Search for the cell housing the specified text and yield its [X, Y] center coordinate. 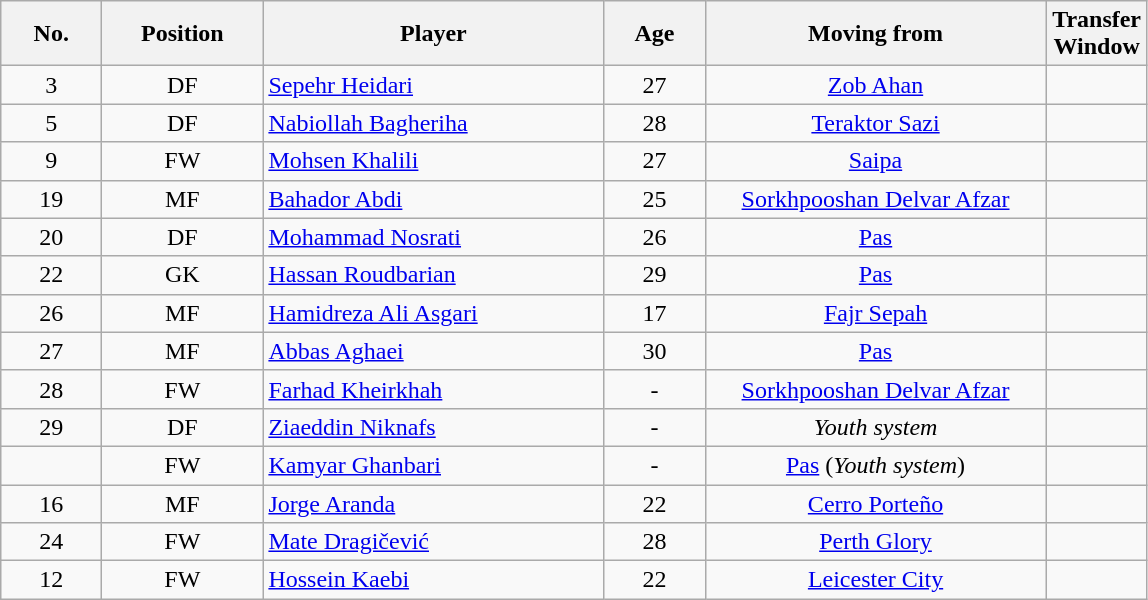
Sepehr Heidari [434, 85]
Zob Ahan [876, 85]
Fajr Sepah [876, 313]
Position [182, 34]
Hassan Roudbarian [434, 275]
Farhad Kheirkhah [434, 389]
Pas (Youth system) [876, 465]
Teraktor Sazi [876, 123]
No. [52, 34]
Jorge Aranda [434, 503]
20 [52, 237]
17 [654, 313]
19 [52, 199]
Youth system [876, 427]
Nabiollah Bagheriha [434, 123]
16 [52, 503]
Hamidreza Ali Asgari [434, 313]
5 [52, 123]
Perth Glory [876, 542]
Leicester City [876, 580]
12 [52, 580]
25 [654, 199]
3 [52, 85]
Player [434, 34]
Saipa [876, 161]
Cerro Porteño [876, 503]
GK [182, 275]
24 [52, 542]
Hossein Kaebi [434, 580]
Moving from [876, 34]
Mate Dragičević [434, 542]
30 [654, 351]
Mohammad Nosrati [434, 237]
9 [52, 161]
Kamyar Ghanbari [434, 465]
Mohsen Khalili [434, 161]
Ziaeddin Niknafs [434, 427]
Age [654, 34]
Bahador Abdi [434, 199]
Transfer Window [1096, 34]
Abbas Aghaei [434, 351]
